Provide the [X, Y] coordinate of the cell's center where the given text is located.  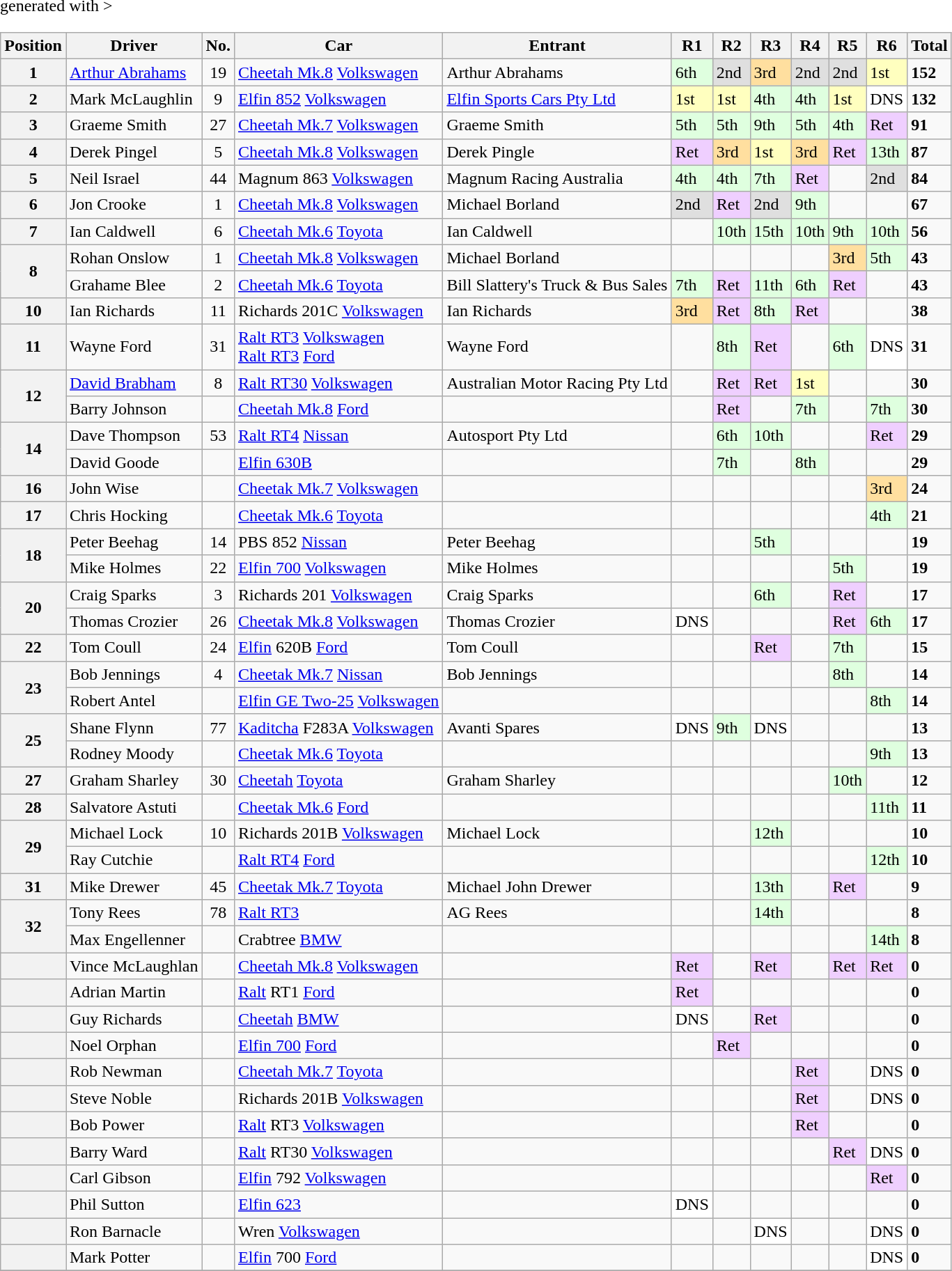
Robert Antel [134, 701]
R2 [731, 46]
Richards 201 Volkswagen [338, 595]
Car [338, 46]
15 [930, 648]
56 [930, 231]
Noel Orphan [134, 1045]
Ralt RT1 Ford [338, 992]
Elfin GE Two-25 Volkswagen [338, 701]
Elfin 700 Volkswagen [338, 568]
Magnum 863 Volkswagen [338, 178]
Bill Slattery's Truck & Bus Sales [557, 284]
Grahame Blee [134, 284]
Elfin 792 Volkswagen [338, 1178]
Elfin Sports Cars Pty Ltd [557, 99]
Ralt RT3 [338, 913]
25 [33, 740]
Entrant [557, 46]
Kaditcha F283A Volkswagen [338, 727]
Jon Crooke [134, 205]
53 [218, 436]
Cheetak Mk.7 Toyota [338, 887]
Cheetah Toyota [338, 780]
Cheetah Mk.7 Toyota [338, 1072]
Cheetah Mk.7 Volkswagen [338, 125]
Michael John Drewer [557, 887]
26 [218, 621]
Rob Newman [134, 1072]
David Brabham [134, 382]
Barry Johnson [134, 410]
R6 [887, 46]
Ralt RT4 Nissan [338, 436]
Driver [134, 46]
91 [930, 125]
Autosport Pty Ltd [557, 436]
Elfin 630B [338, 462]
David Goode [134, 462]
Position [33, 46]
152 [930, 72]
Bob Power [134, 1125]
77 [218, 727]
Elfin 620B Ford [338, 648]
Mark Potter [134, 1258]
Mark McLaughlin [134, 99]
Crabtree BMW [338, 939]
Cheetah BMW [338, 1019]
Ralt RT3 Volkswagen Ralt RT3 Ford [338, 347]
Elfin 852 Volkswagen [338, 99]
Derek Pingel [134, 152]
18 [33, 555]
7 [33, 231]
Ralt RT4 Ford [338, 860]
Cheetak Mk.8 Volkswagen [338, 621]
23 [33, 687]
Cheetak Mk.7 Nissan [338, 674]
Australian Motor Racing Pty Ltd [557, 382]
15th [770, 231]
Salvatore Astuti [134, 807]
45 [218, 887]
PBS 852 Nissan [338, 542]
Mike Drewer [134, 887]
No. [218, 46]
67 [930, 205]
Total [930, 46]
Rodney Moody [134, 754]
Adrian Martin [134, 992]
Magnum Racing Australia [557, 178]
Max Engellenner [134, 939]
38 [930, 311]
32 [33, 926]
28 [33, 807]
R5 [848, 46]
Cheetak Mk.7 Volkswagen [338, 489]
21 [930, 515]
Tony Rees [134, 913]
Elfin 623 [338, 1204]
87 [930, 152]
Avanti Spares [557, 727]
John Wise [134, 489]
16 [33, 489]
R3 [770, 46]
44 [218, 178]
Neil Israel [134, 178]
Richards 201C Volkswagen [338, 311]
Carl Gibson [134, 1178]
Cheetak Mk.6 Ford [338, 807]
Vince McLaughlan [134, 966]
Cheetah Mk.8 Ford [338, 410]
Dave Thompson [134, 436]
Phil Sutton [134, 1204]
132 [930, 99]
78 [218, 913]
Rohan Onslow [134, 258]
Barry Ward [134, 1151]
Steve Noble [134, 1098]
Wren Volkswagen [338, 1231]
AG Rees [557, 913]
Ralt RT3 Volkswagen [338, 1125]
R4 [810, 46]
Ray Cutchie [134, 860]
84 [930, 178]
Shane Flynn [134, 727]
R1 [692, 46]
Ron Barnacle [134, 1231]
Guy Richards [134, 1019]
Chris Hocking [134, 515]
20 [33, 608]
Derek Pingle [557, 152]
